From the cell containing the given text, extract its center point as [x, y] coordinate. 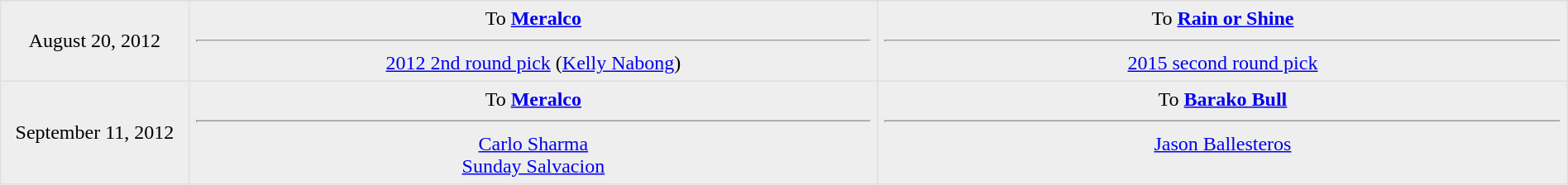
To Rain or Shine2015 second round pick [1223, 41]
To Meralco2012 2nd round pick (Kelly Nabong) [533, 41]
To MeralcoCarlo Sharma Sunday Salvacion [533, 132]
September 11, 2012 [94, 132]
August 20, 2012 [94, 41]
To Barako BullJason Ballesteros [1223, 132]
